Capture the cell that displays the provided text and extract its (X, Y) central coordinate. 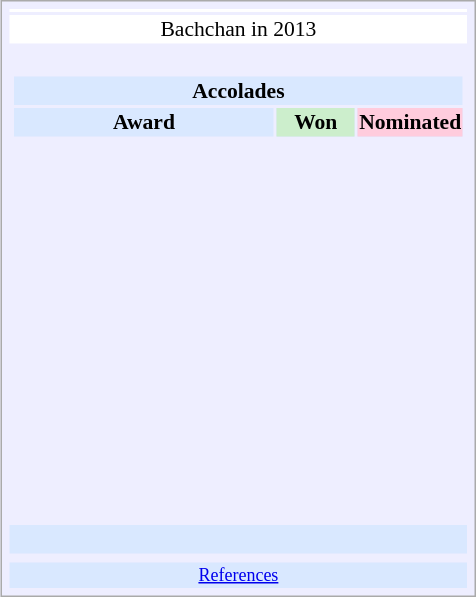
Won (316, 122)
Accolades (238, 90)
Accolades Award Won Nominated (239, 284)
Bachchan in 2013 (239, 29)
References (239, 575)
Award (144, 122)
Nominated (410, 122)
